Detect which cell encompasses the target text, then output its [x, y] center coordinate. 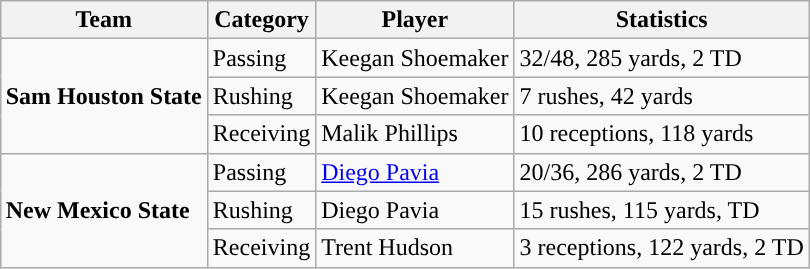
7 rushes, 42 yards [662, 96]
20/36, 286 yards, 2 TD [662, 172]
Category [261, 20]
10 receptions, 118 yards [662, 134]
Trent Hudson [415, 248]
15 rushes, 115 yards, TD [662, 210]
Player [415, 20]
Statistics [662, 20]
Malik Phillips [415, 134]
32/48, 285 yards, 2 TD [662, 58]
Team [104, 20]
Sam Houston State [104, 96]
3 receptions, 122 yards, 2 TD [662, 248]
New Mexico State [104, 210]
